Provide the [X, Y] coordinate of the cell's center where the given text is located.  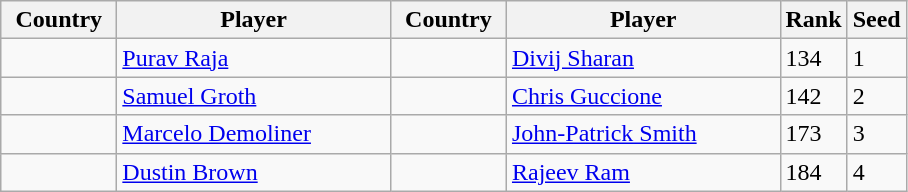
173 [814, 134]
Divij Sharan [643, 58]
Dustin Brown [254, 172]
John-Patrick Smith [643, 134]
Marcelo Demoliner [254, 134]
134 [814, 58]
184 [814, 172]
Purav Raja [254, 58]
Rank [814, 20]
142 [814, 96]
2 [876, 96]
Samuel Groth [254, 96]
Seed [876, 20]
Rajeev Ram [643, 172]
Chris Guccione [643, 96]
1 [876, 58]
3 [876, 134]
4 [876, 172]
